Detect which cell encompasses the target text, then output its [x, y] center coordinate. 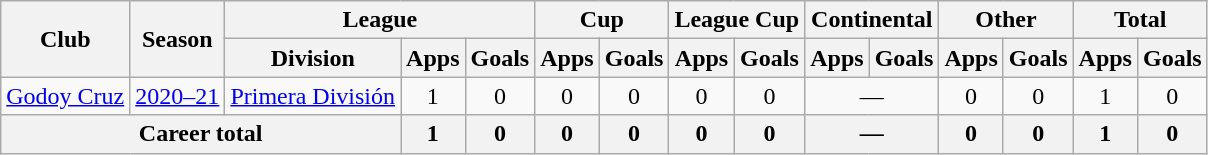
Club [66, 39]
Total [1140, 20]
Continental [872, 20]
Primera División [313, 96]
Career total [201, 134]
Division [313, 58]
League Cup [737, 20]
Godoy Cruz [66, 96]
Cup [602, 20]
Season [178, 39]
Other [1006, 20]
2020–21 [178, 96]
League [380, 20]
